Return [X, Y] of the center of cell containing provided text 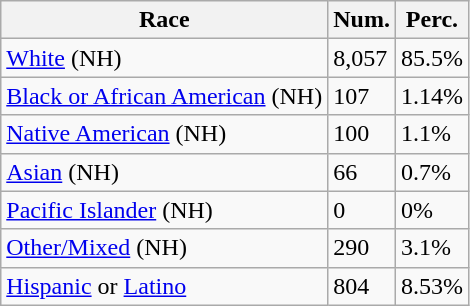
66 [362, 172]
Perc. [432, 20]
8.53% [432, 286]
Race [164, 20]
0 [362, 210]
1.1% [432, 134]
0.7% [432, 172]
White (NH) [164, 58]
Black or African American (NH) [164, 96]
3.1% [432, 248]
0% [432, 210]
100 [362, 134]
Hispanic or Latino [164, 286]
Pacific Islander (NH) [164, 210]
1.14% [432, 96]
Other/Mixed (NH) [164, 248]
8,057 [362, 58]
290 [362, 248]
85.5% [432, 58]
107 [362, 96]
Num. [362, 20]
Native American (NH) [164, 134]
804 [362, 286]
Asian (NH) [164, 172]
